Extract the [X, Y] coordinate from the center of the cell holding the provided text.  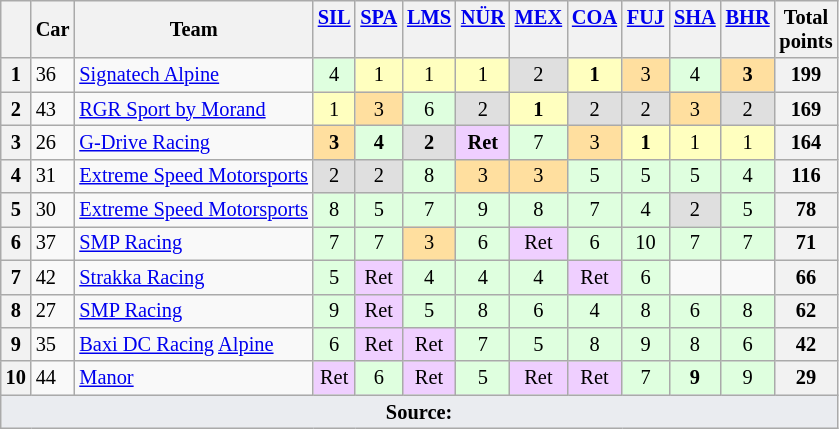
62 [806, 311]
NÜR [483, 29]
SIL [334, 29]
37 [53, 243]
164 [806, 142]
RGR Sport by Morand [193, 109]
44 [53, 378]
G-Drive Racing [193, 142]
30 [53, 210]
Team [193, 29]
26 [53, 142]
36 [53, 75]
29 [806, 378]
116 [806, 176]
Baxi DC Racing Alpine [193, 344]
MEX [538, 29]
FUJ [646, 29]
78 [806, 210]
Totalpoints [806, 29]
COA [594, 29]
SPA [378, 29]
35 [53, 344]
169 [806, 109]
27 [53, 311]
LMS [429, 29]
Strakka Racing [193, 277]
199 [806, 75]
BHR [748, 29]
SHA [695, 29]
Source: [420, 412]
31 [53, 176]
43 [53, 109]
71 [806, 243]
Car [53, 29]
Manor [193, 378]
Signatech Alpine [193, 75]
66 [806, 277]
